Determine the (x, y) coordinate at the center of the cell enclosing the given text.  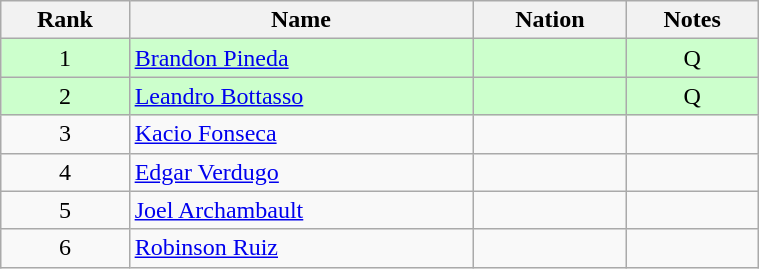
5 (65, 210)
Joel Archambault (301, 210)
Robinson Ruiz (301, 248)
3 (65, 134)
Kacio Fonseca (301, 134)
Brandon Pineda (301, 58)
Edgar Verdugo (301, 172)
Nation (550, 20)
2 (65, 96)
Leandro Bottasso (301, 96)
4 (65, 172)
Rank (65, 20)
6 (65, 248)
1 (65, 58)
Notes (692, 20)
Name (301, 20)
